Capture the cell that displays the provided text and extract its [x, y] central coordinate. 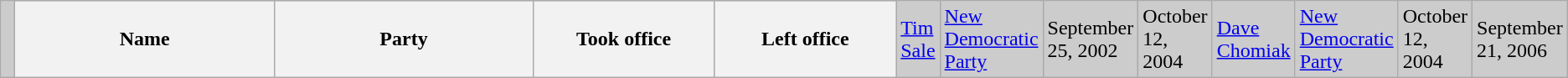
Name [145, 39]
Party [404, 39]
Tim Sale [918, 39]
Left office [806, 39]
Took office [623, 39]
September 25, 2002 [1091, 39]
September 21, 2006 [1520, 39]
Dave Chomiak [1253, 39]
